Scan for the cell matching the given text and deliver its [X, Y] coordinate at center. 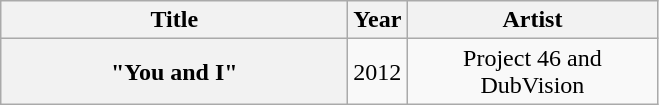
Project 46 and DubVision [532, 72]
"You and I" [174, 72]
Year [378, 20]
Title [174, 20]
Artist [532, 20]
2012 [378, 72]
